Return (x, y) of the center of cell containing provided text 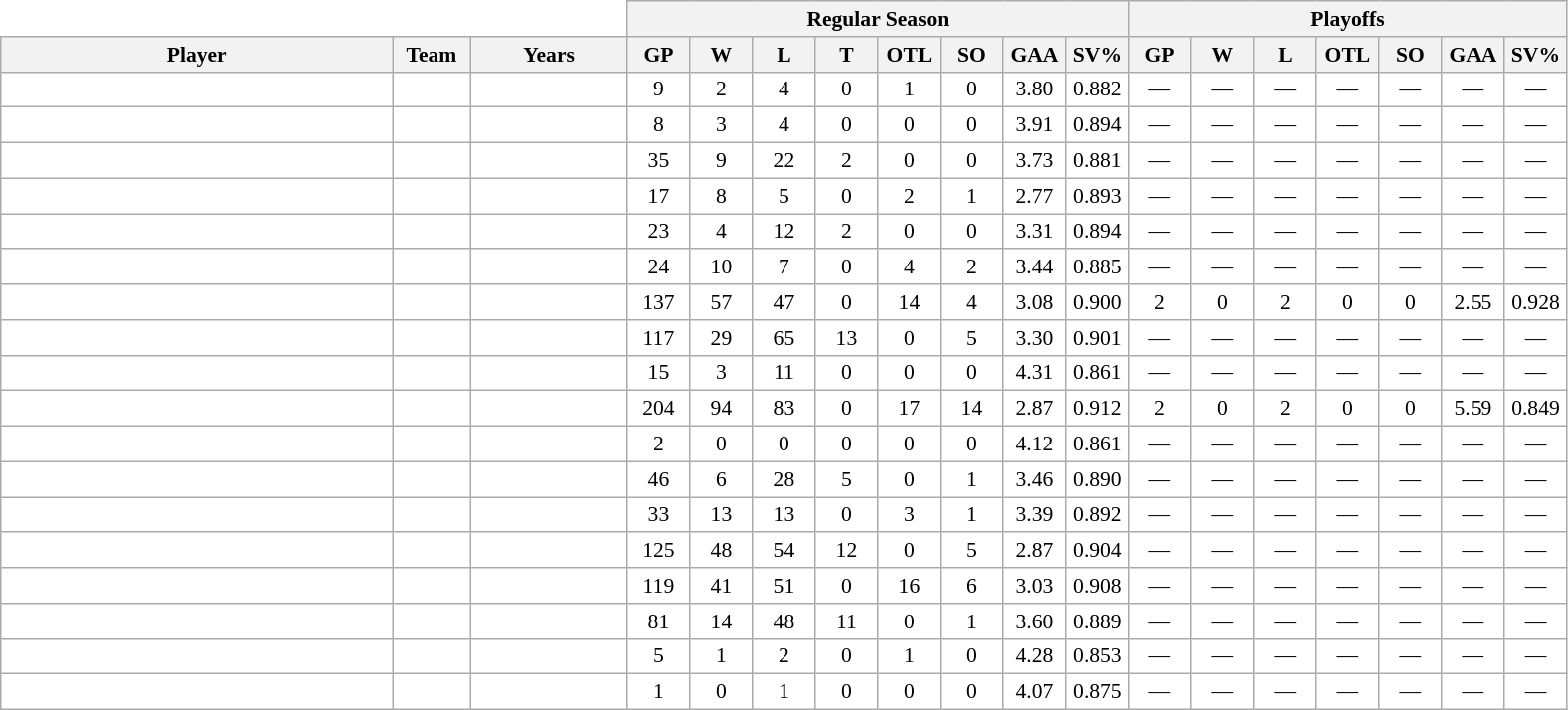
125 (658, 551)
51 (784, 586)
16 (909, 586)
81 (658, 621)
0.882 (1098, 89)
22 (784, 161)
3.44 (1034, 267)
65 (784, 338)
83 (784, 409)
117 (658, 338)
41 (722, 586)
5.59 (1474, 409)
3.73 (1034, 161)
0.890 (1098, 479)
0.849 (1535, 409)
Team (432, 55)
Years (549, 55)
54 (784, 551)
0.853 (1098, 656)
4.28 (1034, 656)
0.928 (1535, 302)
4.07 (1034, 692)
35 (658, 161)
Playoffs (1348, 19)
0.904 (1098, 551)
3.08 (1034, 302)
0.908 (1098, 586)
10 (722, 267)
0.889 (1098, 621)
0.885 (1098, 267)
24 (658, 267)
28 (784, 479)
0.893 (1098, 196)
46 (658, 479)
Regular Season (878, 19)
0.912 (1098, 409)
3.60 (1034, 621)
2.77 (1034, 196)
7 (784, 267)
3.03 (1034, 586)
3.39 (1034, 515)
137 (658, 302)
0.875 (1098, 692)
2.55 (1474, 302)
204 (658, 409)
33 (658, 515)
47 (784, 302)
0.892 (1098, 515)
57 (722, 302)
3.91 (1034, 125)
23 (658, 232)
3.30 (1034, 338)
3.46 (1034, 479)
4.12 (1034, 444)
Player (197, 55)
29 (722, 338)
0.900 (1098, 302)
4.31 (1034, 373)
T (847, 55)
0.901 (1098, 338)
0.881 (1098, 161)
3.80 (1034, 89)
3.31 (1034, 232)
119 (658, 586)
94 (722, 409)
15 (658, 373)
